Search for the cell housing the specified text and yield its (X, Y) center coordinate. 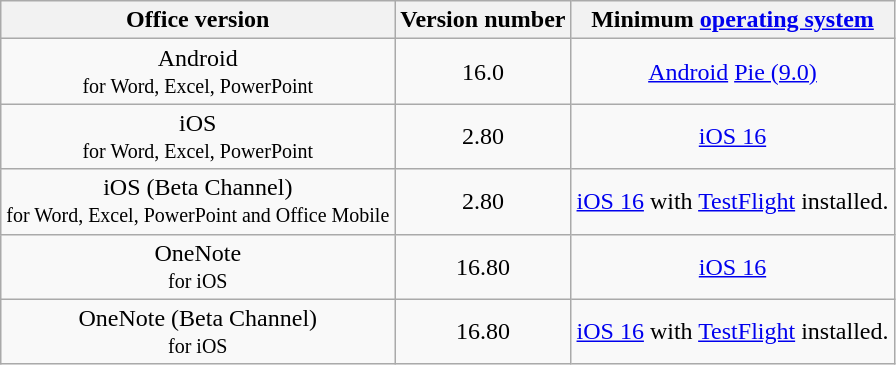
OneNote (Beta Channel)for iOS (198, 332)
OneNote for iOS (198, 266)
Minimum operating system (732, 20)
Androidfor Word, Excel, PowerPoint (198, 72)
Office version (198, 20)
iOSfor Word, Excel, PowerPoint (198, 136)
Version number (483, 20)
Android Pie (9.0) (732, 72)
16.0 (483, 72)
iOS (Beta Channel)for Word, Excel, PowerPoint and Office Mobile (198, 202)
